Return (X, Y) of the center of cell containing provided text 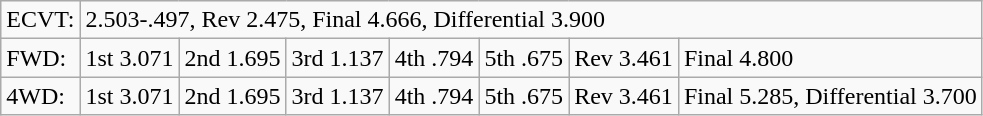
ECVT: (40, 20)
Final 4.800 (830, 58)
FWD: (40, 58)
4WD: (40, 96)
2.503-.497, Rev 2.475, Final 4.666, Differential 3.900 (531, 20)
Final 5.285, Differential 3.700 (830, 96)
